Return [X, Y] of the center of cell containing provided text 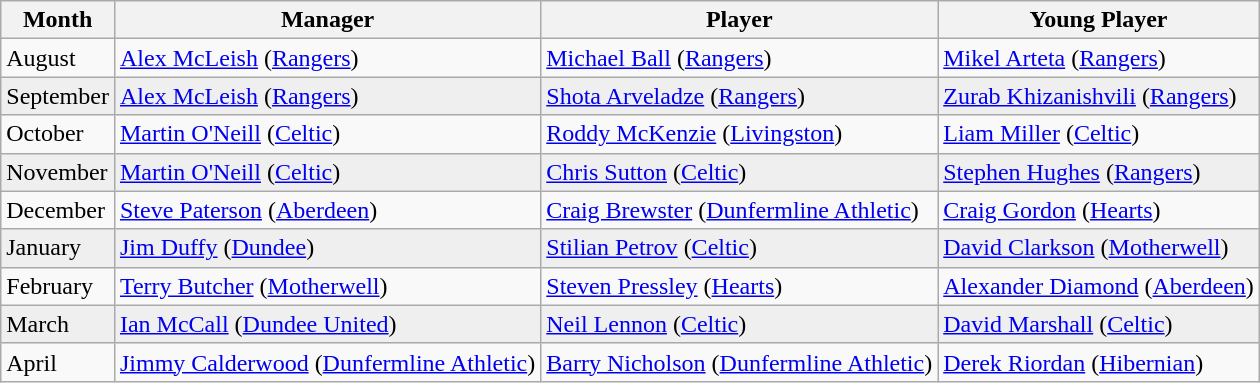
October [58, 134]
January [58, 248]
February [58, 286]
David Clarkson (Motherwell) [1099, 248]
Zurab Khizanishvili (Rangers) [1099, 96]
August [58, 58]
Chris Sutton (Celtic) [740, 172]
Young Player [1099, 20]
Liam Miller (Celtic) [1099, 134]
Jimmy Calderwood (Dunfermline Athletic) [327, 362]
Ian McCall (Dundee United) [327, 324]
Derek Riordan (Hibernian) [1099, 362]
Alexander Diamond (Aberdeen) [1099, 286]
Steve Paterson (Aberdeen) [327, 210]
Roddy McKenzie (Livingston) [740, 134]
September [58, 96]
Neil Lennon (Celtic) [740, 324]
Craig Gordon (Hearts) [1099, 210]
Mikel Arteta (Rangers) [1099, 58]
Barry Nicholson (Dunfermline Athletic) [740, 362]
David Marshall (Celtic) [1099, 324]
April [58, 362]
December [58, 210]
Stephen Hughes (Rangers) [1099, 172]
Jim Duffy (Dundee) [327, 248]
Steven Pressley (Hearts) [740, 286]
Month [58, 20]
Craig Brewster (Dunfermline Athletic) [740, 210]
Manager [327, 20]
March [58, 324]
Stilian Petrov (Celtic) [740, 248]
November [58, 172]
Player [740, 20]
Terry Butcher (Motherwell) [327, 286]
Shota Arveladze (Rangers) [740, 96]
Michael Ball (Rangers) [740, 58]
